Scan for the cell matching the given text and deliver its (X, Y) coordinate at center. 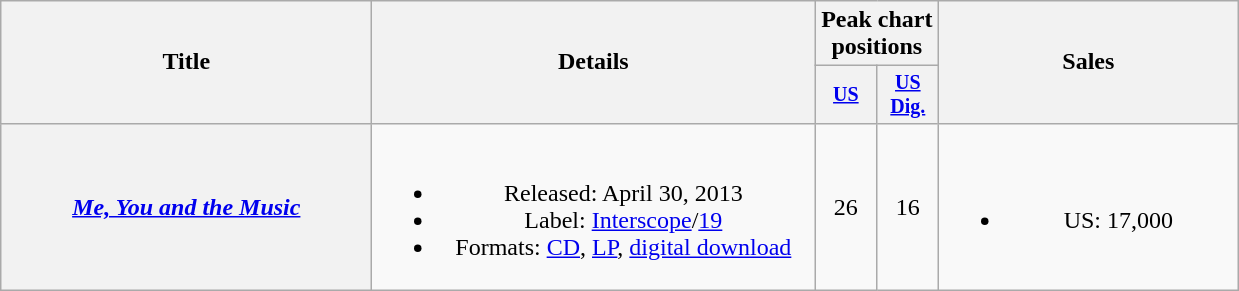
16 (908, 206)
26 (846, 206)
Peak chart positions (877, 34)
Details (594, 62)
Title (186, 62)
US (846, 94)
Me, You and the Music (186, 206)
Released: April 30, 2013Label: Interscope/19Formats: CD, LP, digital download (594, 206)
US: 17,000 (1088, 206)
USDig. (908, 94)
Sales (1088, 62)
